Identify which cell holds the provided text, then report its [x, y] central coordinate. 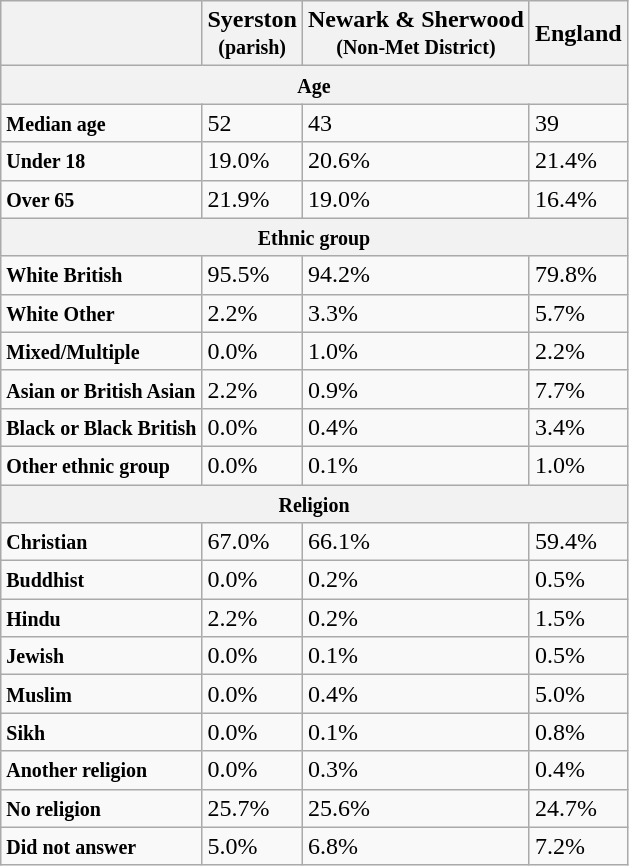
0.3% [416, 770]
39 [578, 123]
21.4% [578, 161]
No religion [102, 808]
England [578, 34]
7.7% [578, 389]
59.4% [578, 542]
Age [314, 85]
Median age [102, 123]
21.9% [252, 199]
Asian or British Asian [102, 389]
White British [102, 275]
Did not answer [102, 846]
94.2% [416, 275]
79.8% [578, 275]
16.4% [578, 199]
White Other [102, 313]
25.7% [252, 808]
3.4% [578, 427]
Another religion [102, 770]
Muslim [102, 694]
1.5% [578, 618]
Hindu [102, 618]
66.1% [416, 542]
52 [252, 123]
Black or Black British [102, 427]
Buddhist [102, 580]
20.6% [416, 161]
Other ethnic group [102, 465]
25.6% [416, 808]
0.9% [416, 389]
Religion [314, 503]
Ethnic group [314, 237]
Christian [102, 542]
Over 65 [102, 199]
Newark & Sherwood (Non-Met District) [416, 34]
Sikh [102, 732]
95.5% [252, 275]
7.2% [578, 846]
Jewish [102, 656]
Under 18 [102, 161]
67.0% [252, 542]
5.7% [578, 313]
24.7% [578, 808]
Syerston (parish) [252, 34]
6.8% [416, 846]
3.3% [416, 313]
0.8% [578, 732]
Mixed/Multiple [102, 351]
43 [416, 123]
